For the text-containing cell, return its midpoint in (X, Y) coordinate format. 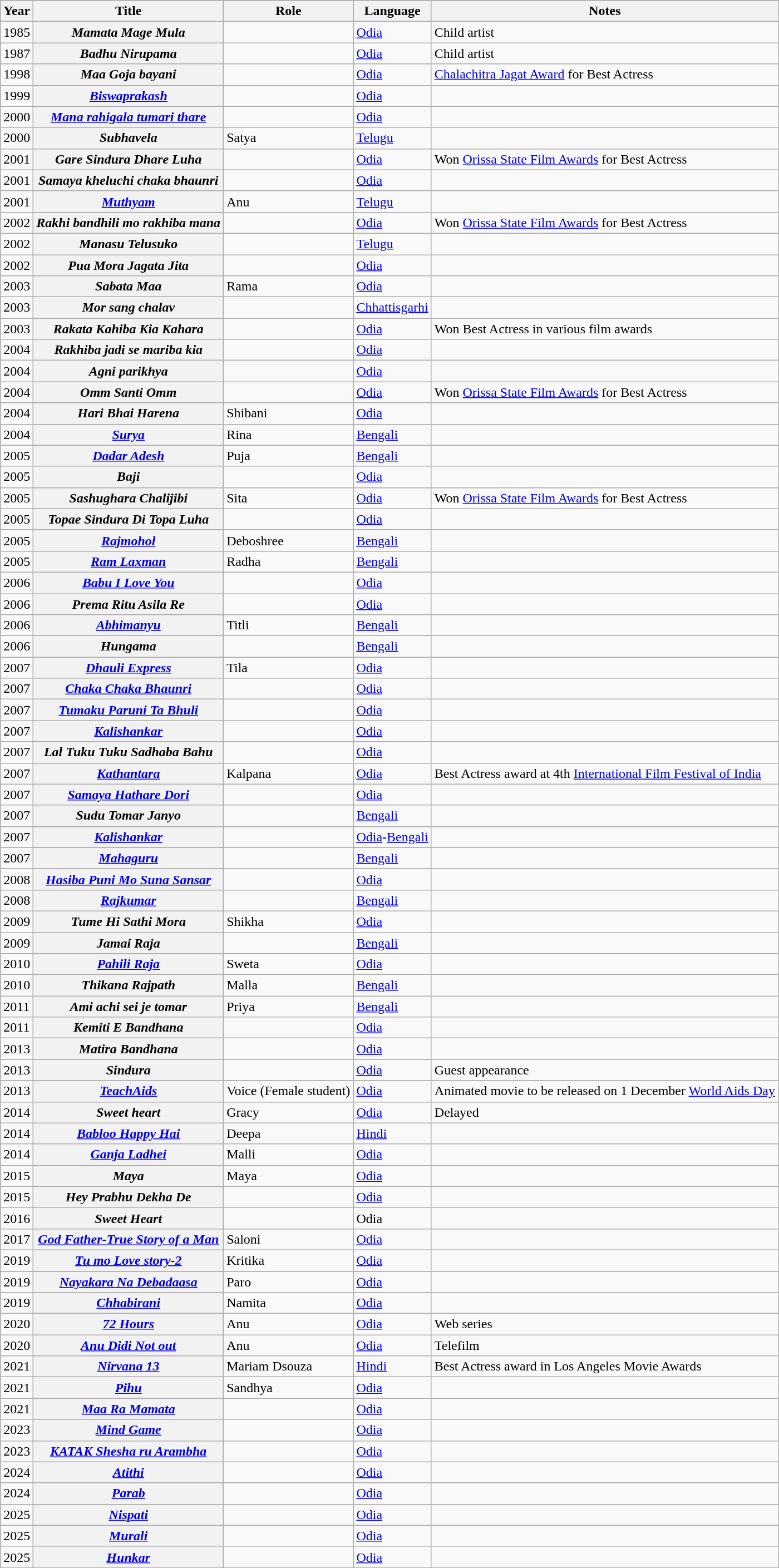
Nispati (129, 1515)
Pihu (129, 1388)
Voice (Female student) (288, 1091)
Web series (604, 1324)
Ami achi sei je tomar (129, 1007)
Sweet Heart (129, 1218)
Ram Laxman (129, 561)
Sita (288, 498)
Best Actress award at 4th International Film Festival of India (604, 773)
1985 (17, 32)
Babu I Love You (129, 583)
Gare Sindura Dhare Luha (129, 159)
Year (17, 11)
Radha (288, 561)
Nirvana 13 (129, 1367)
Sweet heart (129, 1112)
Chhabirani (129, 1303)
God Father-True Story of a Man (129, 1239)
Samaya kheluchi chaka bhaunri (129, 180)
Malli (288, 1155)
Sashughara Chalijibi (129, 498)
Jamai Raja (129, 943)
Thikana Rajpath (129, 985)
Notes (604, 11)
Chaka Chaka Bhaunri (129, 689)
Tume Hi Sathi Mora (129, 921)
KATAK Shesha ru Arambha (129, 1451)
Matira Bandhana (129, 1049)
Atithi (129, 1472)
2017 (17, 1239)
Kemiti E Bandhana (129, 1028)
Won Best Actress in various film awards (604, 329)
Animated movie to be released on 1 December World Aids Day (604, 1091)
Sabata Maa (129, 287)
Babloo Happy Hai (129, 1133)
Muthyam (129, 201)
Namita (288, 1303)
Rakhi bandhili mo rakhiba mana (129, 223)
Puja (288, 456)
1998 (17, 75)
Hungama (129, 647)
Dadar Adesh (129, 456)
Ganja Ladhei (129, 1155)
Rakata Kahiba Kia Kahara (129, 329)
Dhauli Express (129, 668)
Malla (288, 985)
Hey Prabhu Dekha De (129, 1197)
Tila (288, 668)
Tumaku Paruni Ta Bhuli (129, 710)
Biswaprakash (129, 96)
Kathantara (129, 773)
Abhimanyu (129, 625)
Parab (129, 1493)
Odia-Bengali (392, 837)
Mariam Dsouza (288, 1367)
Rajmohol (129, 540)
Mana rahigala tumari thare (129, 117)
Satya (288, 138)
Agni parikhya (129, 371)
Murali (129, 1536)
1999 (17, 96)
Kalpana (288, 773)
Deboshree (288, 540)
Saloni (288, 1239)
Lal Tuku Tuku Sadhaba Bahu (129, 752)
Rajkumar (129, 900)
Gracy (288, 1112)
72 Hours (129, 1324)
Best Actress award in Los Angeles Movie Awards (604, 1367)
Manasu Telusuko (129, 244)
Maa Goja bayani (129, 75)
Hunkar (129, 1557)
Pahili Raja (129, 964)
Pua Mora Jagata Jita (129, 265)
Kritika (288, 1260)
Priya (288, 1007)
Omm Santi Omm (129, 392)
Deepa (288, 1133)
Nayakara Na Debadaasa (129, 1281)
Sudu Tomar Janyo (129, 816)
Surya (129, 435)
Sweta (288, 964)
Hasiba Puni Mo Suna Sansar (129, 879)
Delayed (604, 1112)
Paro (288, 1281)
Chhattisgarhi (392, 308)
Shikha (288, 921)
Anu Didi Not out (129, 1345)
2016 (17, 1218)
Mahaguru (129, 858)
Maa Ra Mamata (129, 1409)
Rama (288, 287)
Rina (288, 435)
TeachAids (129, 1091)
Sindura (129, 1070)
Subhavela (129, 138)
Titli (288, 625)
Rakhiba jadi se mariba kia (129, 350)
Mind Game (129, 1430)
Chalachitra Jagat Award for Best Actress (604, 75)
Prema Ritu Asila Re (129, 604)
Badhu Nirupama (129, 53)
Telefilm (604, 1345)
1987 (17, 53)
Language (392, 11)
Samaya Hathare Dori (129, 795)
Topae Sindura Di Topa Luha (129, 519)
Guest appearance (604, 1070)
Shibani (288, 413)
Title (129, 11)
Hari Bhai Harena (129, 413)
Mamata Mage Mula (129, 32)
Role (288, 11)
Baji (129, 477)
Mor sang chalav (129, 308)
Tu mo Love story-2 (129, 1260)
Sandhya (288, 1388)
